From the cell containing the given text, extract its center point as (X, Y) coordinate. 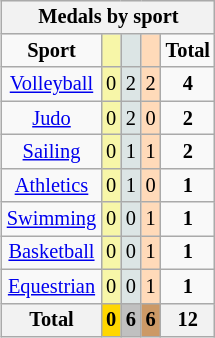
Swimming (52, 219)
Athletics (52, 185)
Judo (52, 118)
Sport (52, 51)
4 (188, 84)
Medals by sport (108, 17)
Sailing (52, 152)
12 (188, 320)
Basketball (52, 253)
Equestrian (52, 286)
Volleyball (52, 84)
